Capture the cell that displays the provided text and extract its [x, y] central coordinate. 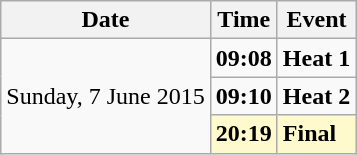
Time [244, 20]
09:10 [244, 96]
20:19 [244, 134]
Final [316, 134]
Heat 1 [316, 58]
Event [316, 20]
Heat 2 [316, 96]
09:08 [244, 58]
Date [106, 20]
Sunday, 7 June 2015 [106, 96]
